Provide the (x, y) coordinate of the cell's center where the given text is located.  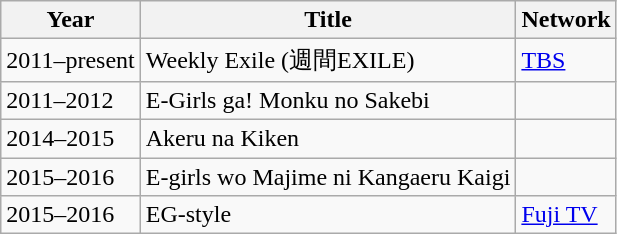
2011–present (70, 60)
2011–2012 (70, 100)
E-Girls ga! Monku no Sakebi (328, 100)
TBS (566, 60)
E-girls wo Majime ni Kangaeru Kaigi (328, 177)
2014–2015 (70, 138)
Weekly Exile (週間EXILE) (328, 60)
Akeru na Kiken (328, 138)
EG-style (328, 215)
Year (70, 20)
Fuji TV (566, 215)
Network (566, 20)
Title (328, 20)
